For the text-containing cell, return its midpoint in (x, y) coordinate format. 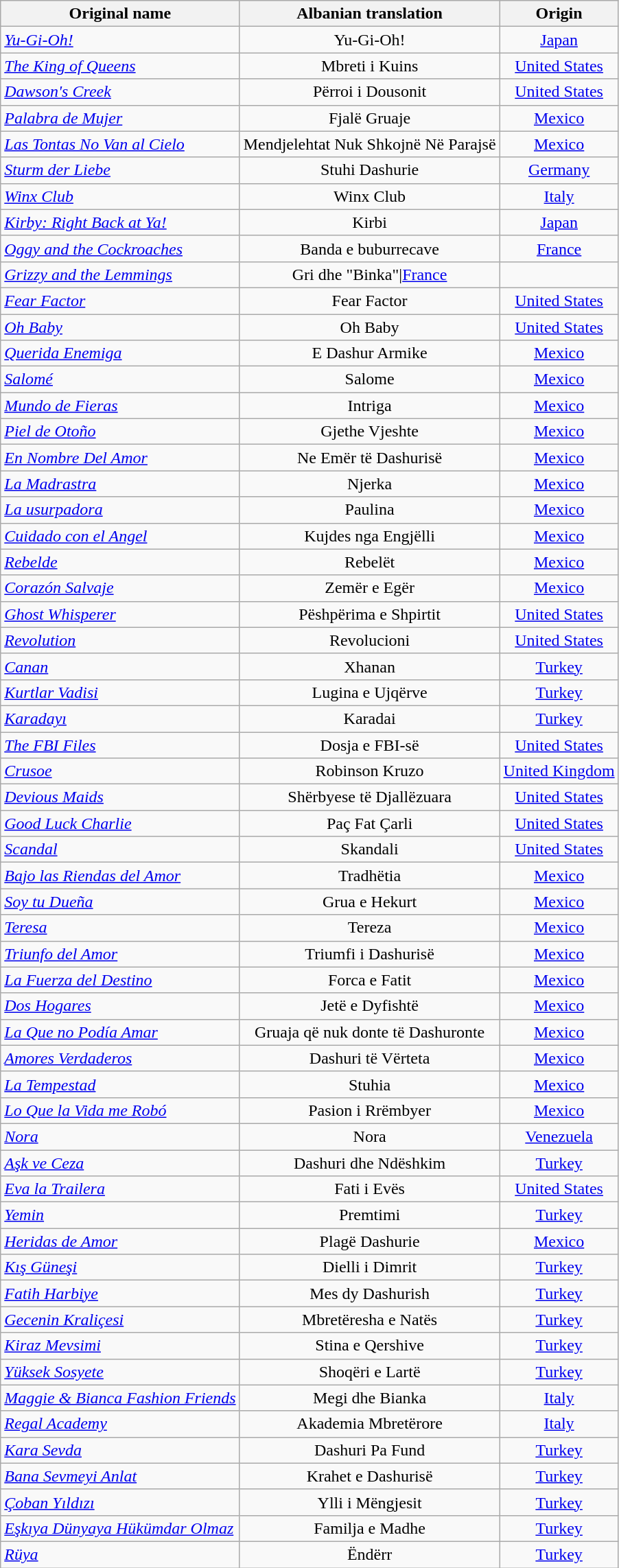
Gecenin Kraliçesi (120, 1320)
Querida Enemiga (120, 353)
Triunfo del Amor (120, 954)
Xhanan (369, 666)
Kirbi (369, 222)
Devious Maids (120, 797)
Rüya (120, 1554)
Heridas de Amor (120, 1241)
Ëndërr (369, 1554)
Ylli i Mëngjesit (369, 1502)
Amores Verdaderos (120, 1058)
Ne Emër të Dashurisë (369, 458)
Yemin (120, 1215)
Kara Sevda (120, 1450)
Gjethe Vjeshte (369, 432)
Përroi i Dousonit (369, 92)
E Dashur Armike (369, 353)
Dashuri dhe Ndëshkim (369, 1163)
Stuhia (369, 1084)
France (559, 248)
Albanian translation (369, 14)
Tereza (369, 928)
Familja e Madhe (369, 1528)
Lo Que la Vida me Robó (120, 1110)
Megi dhe Bianka (369, 1398)
Bana Sevmeyi Anlat (120, 1476)
Original name (120, 14)
Mes dy Dashurish (369, 1294)
Stuhi Dashurie (369, 170)
Stina e Qershive (369, 1346)
La Que no Podía Amar (120, 1032)
Aşk ve Ceza (120, 1163)
La Madrastra (120, 484)
Premtimi (369, 1215)
Kurtlar Vadisi (120, 692)
Fatih Harbiye (120, 1294)
Scandal (120, 850)
Mbretëresha e Natës (369, 1320)
Bajo las Riendas del Amor (120, 876)
Mendjelehtat Nuk Shkojnë Në Parajsë (369, 144)
En Nombre Del Amor (120, 458)
Jetë e Dyfishtë (369, 1006)
Yüksek Sosyete (120, 1372)
Ghost Whisperer (120, 614)
Mundo de Fieras (120, 406)
La Fuerza del Destino (120, 980)
Kiraz Mevsimi (120, 1346)
Akademia Mbretërore (369, 1424)
Soy tu Dueña (120, 902)
Eva la Trailera (120, 1189)
Sturm der Liebe (120, 170)
Cuidado con el Angel (120, 536)
Dielli i Dimrit (369, 1267)
Zemër e Egër (369, 588)
Intriga (369, 406)
Çoban Yıldızı (120, 1502)
Plagë Dashurie (369, 1241)
Eşkıya Dünyaya Hükümdar Olmaz (120, 1528)
Origin (559, 14)
Pasion i Rrëmbyer (369, 1110)
Shërbyese të Djallëzuara (369, 797)
Oggy and the Cockroaches (120, 248)
Njerka (369, 484)
Banda e buburrecave (369, 248)
Corazón Salvaje (120, 588)
Dashuri Pa Fund (369, 1450)
Revolucioni (369, 640)
Paç Fat Çarli (369, 823)
La Tempestad (120, 1084)
Kirby: Right Back at Ya! (120, 222)
Salomé (120, 379)
Good Luck Charlie (120, 823)
Revolution (120, 640)
Dawson's Creek (120, 92)
Salome (369, 379)
Teresa (120, 928)
Crusoe (120, 771)
Maggie & Bianca Fashion Friends (120, 1398)
Germany (559, 170)
Regal Academy (120, 1424)
Dashuri të Vërteta (369, 1058)
Kujdes nga Engjëlli (369, 536)
Fati i Evës (369, 1189)
La usurpadora (120, 510)
Shoqëri e Lartë (369, 1372)
The King of Queens (120, 66)
Pëshpërima e Shpirtit (369, 614)
Mbreti i Kuins (369, 66)
Robinson Kruzo (369, 771)
Rebelde (120, 562)
Grua e Hekurt (369, 902)
Karadai (369, 718)
Piel de Otoño (120, 432)
Paulina (369, 510)
Gri dhe "Binka"|France (369, 274)
Venezuela (559, 1136)
Tradhëtia (369, 876)
Krahet e Dashurisë (369, 1476)
Gruaja që nuk donte të Dashuronte (369, 1032)
Fjalë Gruaje (369, 118)
Dos Hogares (120, 1006)
Forca e Fatit (369, 980)
Skandali (369, 850)
Las Tontas No Van al Cielo (120, 144)
Karadayı (120, 718)
Lugina e Ujqërve (369, 692)
Dosja e FBI-së (369, 745)
The FBI Files (120, 745)
Triumfi i Dashurisë (369, 954)
Palabra de Mujer (120, 118)
Canan (120, 666)
United Kingdom (559, 771)
Grizzy and the Lemmings (120, 274)
Rebelët (369, 562)
Kış Güneşi (120, 1267)
